Find where the given text appears and provide that cell's center as [x, y] coordinate. 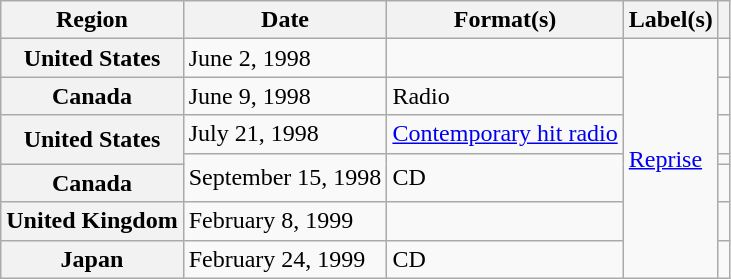
June 9, 1998 [285, 96]
Japan [92, 259]
Date [285, 20]
Contemporary hit radio [505, 134]
February 24, 1999 [285, 259]
Label(s) [670, 20]
Radio [505, 96]
June 2, 1998 [285, 58]
Format(s) [505, 20]
Reprise [670, 158]
July 21, 1998 [285, 134]
Region [92, 20]
September 15, 1998 [285, 178]
United Kingdom [92, 221]
February 8, 1999 [285, 221]
